Identify which cell holds the provided text, then report its [X, Y] central coordinate. 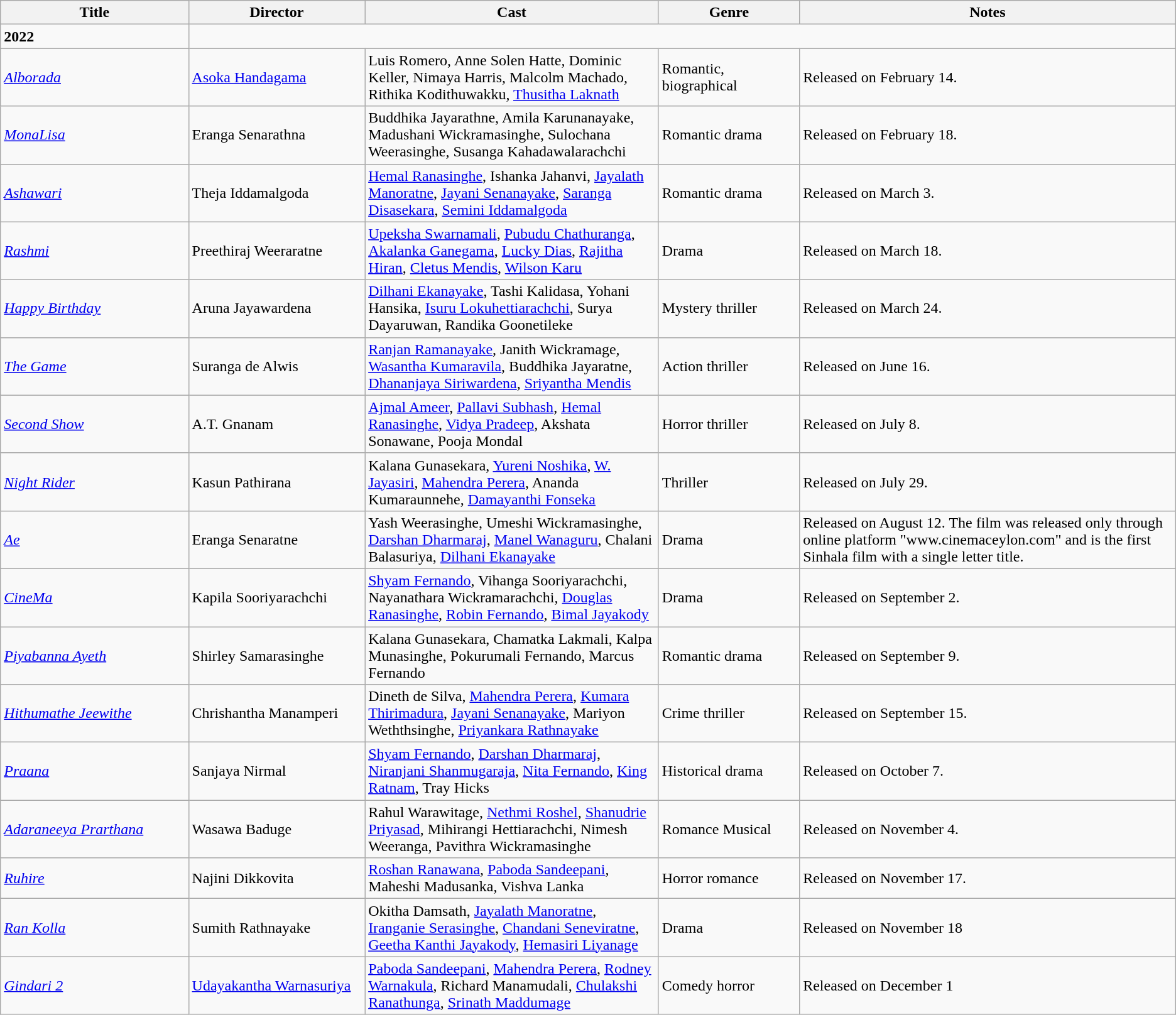
Director [276, 13]
Shyam Fernando, Vihanga Sooriyarachchi, Nayanathara Wickramarachchi, Douglas Ranasinghe, Robin Fernando, Bimal Jayakody [512, 597]
MonaLisa [94, 135]
Crime thriller [729, 714]
Rahul Warawitage, Nethmi Roshel, Shanudrie Priyasad, Mihirangi Hettiarachchi, Nimesh Weeranga, Pavithra Wickramasinghe [512, 829]
Released on February 14. [988, 77]
2022 [94, 36]
Ajmal Ameer, Pallavi Subhash, Hemal Ranasinghe, Vidya Pradeep, Akshata Sonawane, Pooja Mondal [512, 424]
Kalana Gunasekara, Yureni Noshika, W. Jayasiri, Mahendra Perera, Ananda Kumaraunnehe, Damayanthi Fonseka [512, 482]
A.T. Gnanam [276, 424]
Released on March 18. [988, 251]
Adaraneeya Prarthana [94, 829]
Released on September 15. [988, 714]
Genre [729, 13]
Happy Birthday [94, 308]
Preethiraj Weeraratne [276, 251]
Released on December 1 [988, 985]
Released on September 9. [988, 656]
Sumith Rathnayake [276, 928]
Title [94, 13]
Thriller [729, 482]
Released on July 8. [988, 424]
Kalana Gunasekara, Chamatka Lakmali, Kalpa Munasinghe, Pokurumali Fernando, Marcus Fernando [512, 656]
Yash Weerasinghe, Umeshi Wickramasinghe, Darshan Dharmaraj, Manel Wanaguru, Chalani Balasuriya, Dilhani Ekanayake [512, 540]
Dilhani Ekanayake, Tashi Kalidasa, Yohani Hansika, Isuru Lokuhettiarachchi, Surya Dayaruwan, Randika Goonetileke [512, 308]
Ashawari [94, 193]
Hithumathe Jeewithe [94, 714]
Suranga de Alwis [276, 366]
Horror romance [729, 878]
Notes [988, 13]
Najini Dikkovita [276, 878]
Praana [94, 771]
Released on October 7. [988, 771]
Night Rider [94, 482]
Second Show [94, 424]
Upeksha Swarnamali, Pubudu Chathuranga, Akalanka Ganegama, Lucky Dias, Rajitha Hiran, Cletus Mendis, Wilson Karu [512, 251]
Cast [512, 13]
Released on November 4. [988, 829]
Hemal Ranasinghe, Ishanka Jahanvi, Jayalath Manoratne, Jayani Senanayake, Saranga Disasekara, Semini Iddamalgoda [512, 193]
Chrishantha Manamperi [276, 714]
Alborada [94, 77]
Asoka Handagama [276, 77]
Released on February 18. [988, 135]
Released on July 29. [988, 482]
Dineth de Silva, Mahendra Perera, Kumara Thirimadura, Jayani Senanayake, Mariyon Weththsinghe, Priyankara Rathnayake [512, 714]
Ranjan Ramanayake, Janith Wickramage, Wasantha Kumaravila, Buddhika Jayaratne, Dhananjaya Siriwardena, Sriyantha Mendis [512, 366]
Comedy horror [729, 985]
The Game [94, 366]
Wasawa Baduge [276, 829]
Released on March 24. [988, 308]
Mystery thriller [729, 308]
Historical drama [729, 771]
Shirley Samarasinghe [276, 656]
Romantic, biographical [729, 77]
Udayakantha Warnasuriya [276, 985]
Released on June 16. [988, 366]
Horror thriller [729, 424]
Buddhika Jayarathne, Amila Karunanayake, Madushani Wickramasinghe, Sulochana Weerasinghe, Susanga Kahadawalarachchi [512, 135]
Theja Iddamalgoda [276, 193]
Released on November 18 [988, 928]
Gindari 2 [94, 985]
Action thriller [729, 366]
Kapila Sooriyarachchi [276, 597]
Romance Musical [729, 829]
Ae [94, 540]
Eranga Senaratne [276, 540]
Sanjaya Nirmal [276, 771]
Ruhire [94, 878]
Eranga Senarathna [276, 135]
Luis Romero, Anne Solen Hatte, Dominic Keller, Nimaya Harris, Malcolm Machado, Rithika Kodithuwakku, Thusitha Laknath [512, 77]
Released on March 3. [988, 193]
Released on November 17. [988, 878]
Rashmi [94, 251]
Ran Kolla [94, 928]
Paboda Sandeepani, Mahendra Perera, Rodney Warnakula, Richard Manamudali, Chulakshi Ranathunga, Srinath Maddumage [512, 985]
Kasun Pathirana [276, 482]
CineMa [94, 597]
Aruna Jayawardena [276, 308]
Okitha Damsath, Jayalath Manoratne, Iranganie Serasinghe, Chandani Seneviratne, Geetha Kanthi Jayakody, Hemasiri Liyanage [512, 928]
Released on September 2. [988, 597]
Roshan Ranawana, Paboda Sandeepani, Maheshi Madusanka, Vishva Lanka [512, 878]
Piyabanna Ayeth [94, 656]
Shyam Fernando, Darshan Dharmaraj, Niranjani Shanmugaraja, Nita Fernando, King Ratnam, Tray Hicks [512, 771]
